Find where the given text appears and provide that cell's center as (x, y) coordinate. 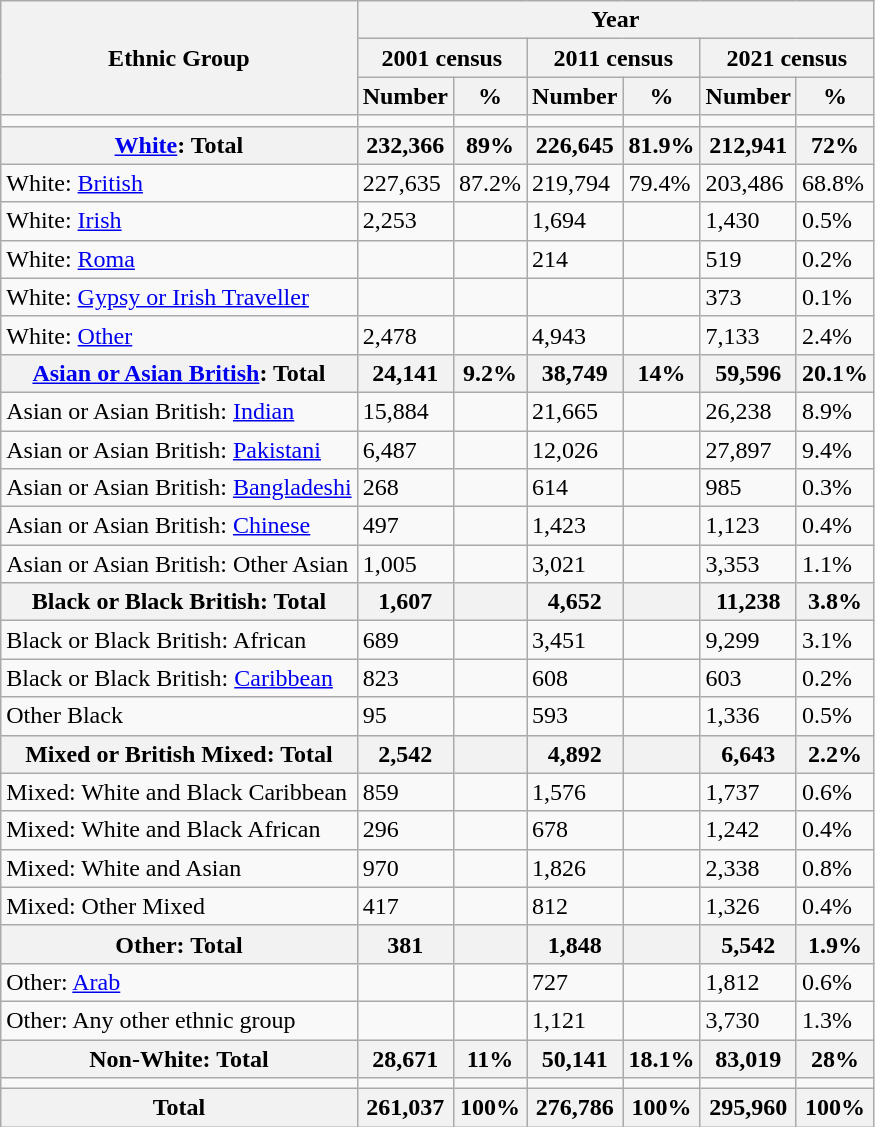
1,848 (575, 944)
214 (575, 259)
295,960 (748, 1108)
373 (748, 297)
38,749 (575, 373)
2,253 (405, 221)
Ethnic Group (179, 58)
1,423 (575, 526)
79.4% (662, 183)
28,671 (405, 1059)
9.2% (490, 373)
0.3% (834, 488)
985 (748, 488)
1.3% (834, 1020)
3,021 (575, 564)
212,941 (748, 145)
1,336 (748, 716)
68.8% (834, 183)
1,826 (575, 868)
1,607 (405, 602)
4,892 (575, 754)
Asian or Asian British: Chinese (179, 526)
219,794 (575, 183)
89% (490, 145)
18.1% (662, 1059)
Mixed: White and Black African (179, 830)
1,576 (575, 792)
381 (405, 944)
2,338 (748, 868)
689 (405, 640)
519 (748, 259)
White: Gypsy or Irish Traveller (179, 297)
203,486 (748, 183)
Total (179, 1108)
3.8% (834, 602)
1.1% (834, 564)
15,884 (405, 411)
2021 census (786, 58)
Asian or Asian British: Pakistani (179, 449)
2,478 (405, 335)
9,299 (748, 640)
2.4% (834, 335)
White: Total (179, 145)
95 (405, 716)
7,133 (748, 335)
5,542 (748, 944)
24,141 (405, 373)
614 (575, 488)
232,366 (405, 145)
27,897 (748, 449)
812 (575, 906)
970 (405, 868)
276,786 (575, 1108)
Asian or Asian British: Total (179, 373)
Other: Any other ethnic group (179, 1020)
21,665 (575, 411)
3,451 (575, 640)
1.9% (834, 944)
White: Other (179, 335)
4,652 (575, 602)
593 (575, 716)
1,242 (748, 830)
Asian or Asian British: Other Asian (179, 564)
8.9% (834, 411)
3.1% (834, 640)
11,238 (748, 602)
2.2% (834, 754)
83,019 (748, 1059)
Other Black (179, 716)
Asian or Asian British: Bangladeshi (179, 488)
2011 census (614, 58)
0.8% (834, 868)
Year (615, 20)
Mixed or British Mixed: Total (179, 754)
9.4% (834, 449)
4,943 (575, 335)
261,037 (405, 1108)
Black or Black British: African (179, 640)
1,430 (748, 221)
Black or Black British: Total (179, 602)
59,596 (748, 373)
White: Roma (179, 259)
2,542 (405, 754)
6,487 (405, 449)
50,141 (575, 1059)
Other: Total (179, 944)
White: Irish (179, 221)
12,026 (575, 449)
296 (405, 830)
20.1% (834, 373)
6,643 (748, 754)
678 (575, 830)
603 (748, 678)
1,326 (748, 906)
1,123 (748, 526)
3,353 (748, 564)
11% (490, 1059)
87.2% (490, 183)
White: British (179, 183)
1,005 (405, 564)
2001 census (442, 58)
227,635 (405, 183)
Black or Black British: Caribbean (179, 678)
Mixed: White and Asian (179, 868)
417 (405, 906)
Asian or Asian British: Indian (179, 411)
1,737 (748, 792)
Other: Arab (179, 982)
Mixed: Other Mixed (179, 906)
14% (662, 373)
0.1% (834, 297)
1,121 (575, 1020)
Non-White: Total (179, 1059)
1,812 (748, 982)
Mixed: White and Black Caribbean (179, 792)
859 (405, 792)
28% (834, 1059)
226,645 (575, 145)
81.9% (662, 145)
608 (575, 678)
823 (405, 678)
3,730 (748, 1020)
1,694 (575, 221)
268 (405, 488)
727 (575, 982)
26,238 (748, 411)
497 (405, 526)
72% (834, 145)
